Determine the [x, y] coordinate at the center of the cell enclosing the given text.  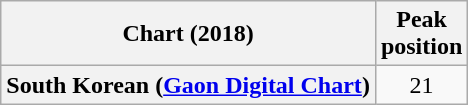
South Korean (Gaon Digital Chart) [188, 85]
21 [421, 85]
Chart (2018) [188, 34]
Peakposition [421, 34]
